Search for the cell housing the specified text and yield its (x, y) center coordinate. 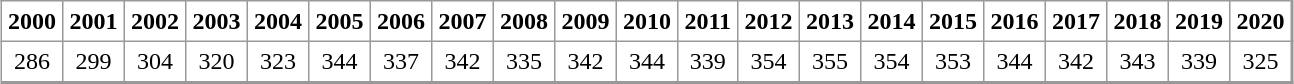
304 (155, 62)
286 (32, 62)
320 (217, 62)
2003 (217, 21)
337 (401, 62)
2014 (892, 21)
2006 (401, 21)
2008 (524, 21)
2001 (94, 21)
2000 (32, 21)
299 (94, 62)
2009 (586, 21)
2012 (769, 21)
2010 (647, 21)
2016 (1015, 21)
2015 (953, 21)
2005 (340, 21)
355 (830, 62)
2004 (278, 21)
2019 (1199, 21)
2011 (708, 21)
2017 (1076, 21)
353 (953, 62)
2002 (155, 21)
2018 (1138, 21)
323 (278, 62)
2020 (1261, 21)
2013 (830, 21)
325 (1261, 62)
343 (1138, 62)
2007 (463, 21)
335 (524, 62)
